Provide the (X, Y) coordinate of the cell's center where the given text is located.  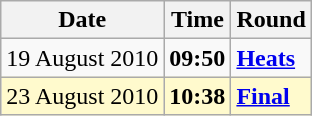
Heats (271, 58)
10:38 (198, 96)
19 August 2010 (82, 58)
09:50 (198, 58)
Final (271, 96)
Round (271, 20)
Date (82, 20)
23 August 2010 (82, 96)
Time (198, 20)
